Scan for the cell matching the given text and deliver its (X, Y) coordinate at center. 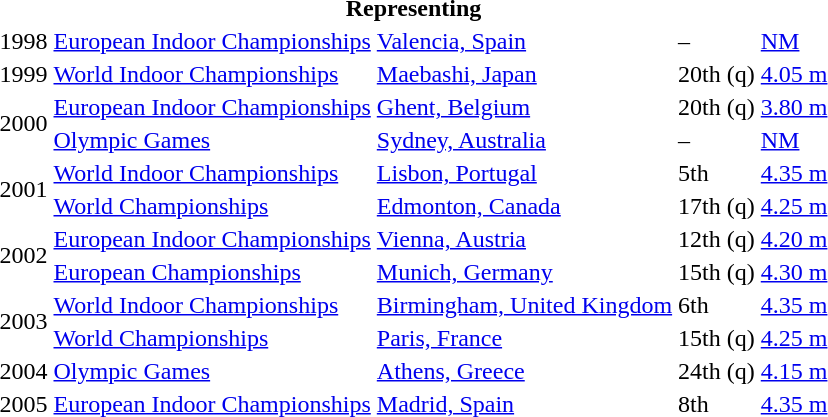
Vienna, Austria (524, 239)
Maebashi, Japan (524, 74)
Munich, Germany (524, 272)
Birmingham, United Kingdom (524, 305)
6th (717, 305)
European Championships (212, 272)
Paris, France (524, 338)
Valencia, Spain (524, 41)
17th (q) (717, 206)
5th (717, 173)
Edmonton, Canada (524, 206)
Ghent, Belgium (524, 107)
Athens, Greece (524, 371)
12th (q) (717, 239)
Lisbon, Portugal (524, 173)
24th (q) (717, 371)
Sydney, Australia (524, 140)
